Locate the cell with the specified text and output its (X, Y) center coordinate. 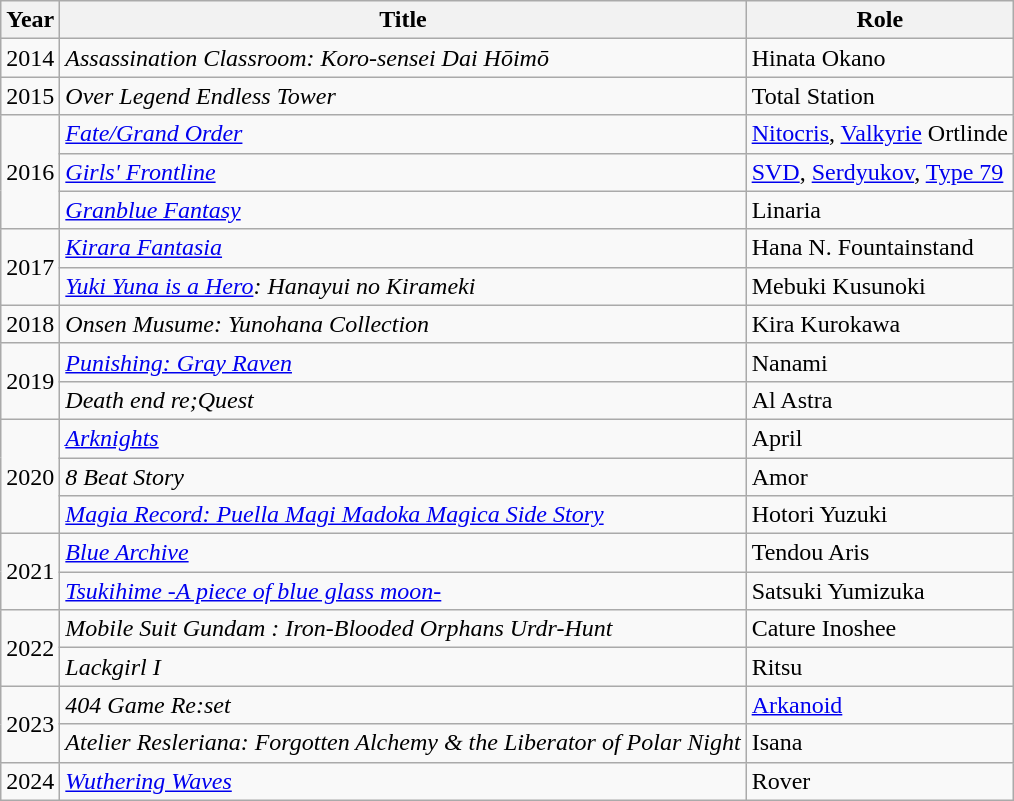
Girls' Frontline (403, 172)
Nitocris, Valkyrie Ortlinde (880, 134)
Role (880, 20)
2015 (30, 96)
Al Astra (880, 400)
Mobile Suit Gundam : Iron-Blooded Orphans Urdr-Hunt (403, 629)
2020 (30, 476)
Satsuki Yumizuka (880, 591)
Arknights (403, 438)
Hana N. Fountainstand (880, 248)
Kira Kurokawa (880, 324)
404 Game Re:set (403, 705)
Punishing: Gray Raven (403, 362)
2016 (30, 172)
Ritsu (880, 667)
2014 (30, 58)
Onsen Musume: Yunohana Collection (403, 324)
Total Station (880, 96)
Fate/Grand Order (403, 134)
Title (403, 20)
Nanami (880, 362)
2019 (30, 381)
Year (30, 20)
Arkanoid (880, 705)
Hinata Okano (880, 58)
8 Beat Story (403, 477)
Rover (880, 781)
Linaria (880, 210)
Isana (880, 743)
Tsukihime -A piece of blue glass moon- (403, 591)
2018 (30, 324)
Atelier Resleriana: Forgotten Alchemy & the Liberator of Polar Night (403, 743)
Mebuki Kusunoki (880, 286)
Blue Archive (403, 553)
Amor (880, 477)
Wuthering Waves (403, 781)
Hotori Yuzuki (880, 515)
2021 (30, 572)
Magia Record: Puella Magi Madoka Magica Side Story (403, 515)
2023 (30, 724)
Granblue Fantasy (403, 210)
Death end re;Quest (403, 400)
Lackgirl I (403, 667)
SVD, Serdyukov, Type 79 (880, 172)
2017 (30, 267)
2022 (30, 648)
Tendou Aris (880, 553)
2024 (30, 781)
April (880, 438)
Cature Inoshee (880, 629)
Assassination Classroom: Koro-sensei Dai Hōimō (403, 58)
Kirara Fantasia (403, 248)
Yuki Yuna is a Hero: Hanayui no Kirameki (403, 286)
Over Legend Endless Tower (403, 96)
